Locate the cell with the specified text and output its (X, Y) center coordinate. 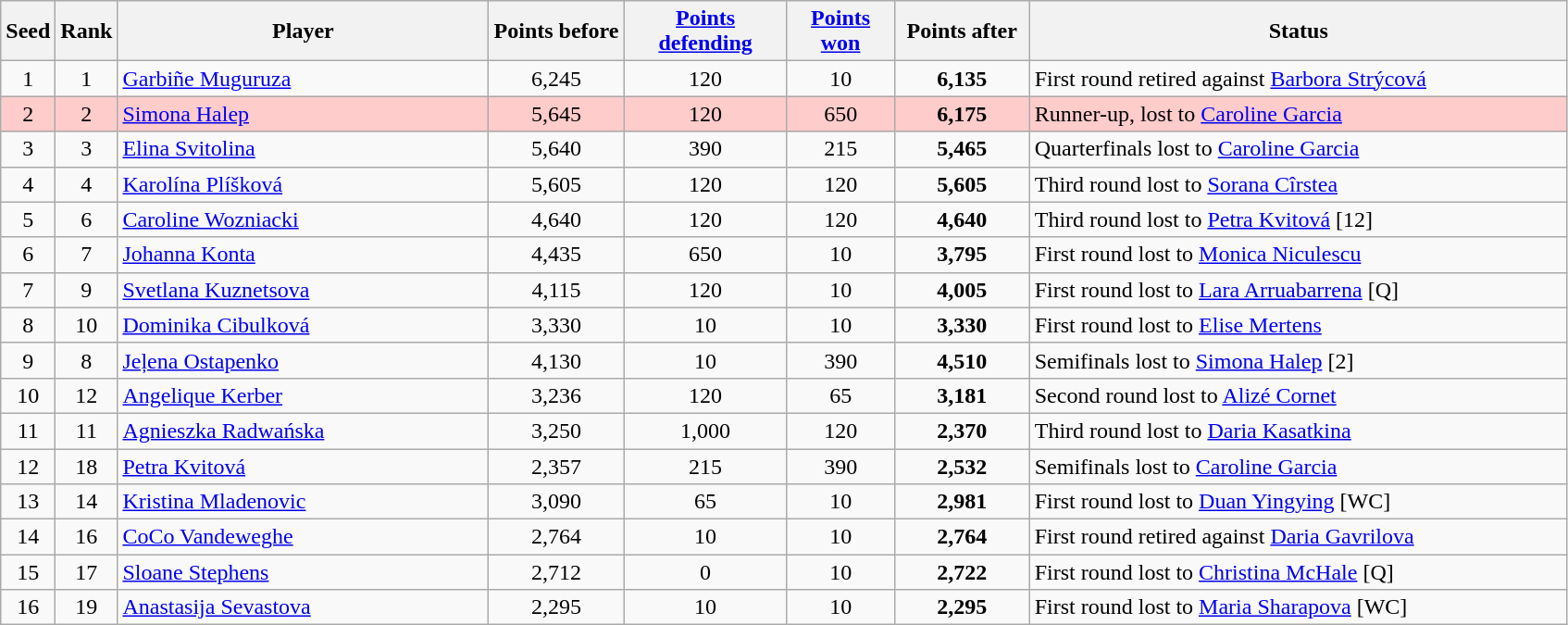
1,000 (705, 431)
17 (87, 572)
2,370 (962, 431)
13 (28, 502)
CoCo Vandeweghe (304, 537)
3,236 (556, 395)
3,795 (962, 255)
Rank (87, 31)
4,435 (556, 255)
3,181 (962, 395)
5,645 (556, 114)
6,175 (962, 114)
Status (1298, 31)
Points defending (705, 31)
Third round lost to Daria Kasatkina (1298, 431)
First round lost to Duan Yingying [WC] (1298, 502)
5,640 (556, 149)
Anastasija Sevastova (304, 607)
Points before (556, 31)
15 (28, 572)
2,532 (962, 466)
Runner-up, lost to Caroline Garcia (1298, 114)
6,245 (556, 79)
Points won (840, 31)
Kristina Mladenovic (304, 502)
Points after (962, 31)
Third round lost to Sorana Cîrstea (1298, 184)
Angelique Kerber (304, 395)
2,981 (962, 502)
Elina Svitolina (304, 149)
0 (705, 572)
5,465 (962, 149)
Jeļena Ostapenko (304, 360)
2,357 (556, 466)
Simona Halep (304, 114)
2,712 (556, 572)
Semifinals lost to Simona Halep [2] (1298, 360)
Caroline Wozniacki (304, 219)
Karolína Plíšková (304, 184)
4,130 (556, 360)
Johanna Konta (304, 255)
4,005 (962, 290)
Agnieszka Radwańska (304, 431)
Dominika Cibulková (304, 325)
Garbiñe Muguruza (304, 79)
5 (28, 219)
4,115 (556, 290)
3,090 (556, 502)
3,250 (556, 431)
Sloane Stephens (304, 572)
Svetlana Kuznetsova (304, 290)
First round lost to Monica Niculescu (1298, 255)
Petra Kvitová (304, 466)
19 (87, 607)
First round lost to Lara Arruabarrena [Q] (1298, 290)
Player (304, 31)
4,510 (962, 360)
Quarterfinals lost to Caroline Garcia (1298, 149)
First round lost to Christina McHale [Q] (1298, 572)
First round retired against Daria Gavrilova (1298, 537)
Second round lost to Alizé Cornet (1298, 395)
Semifinals lost to Caroline Garcia (1298, 466)
First round lost to Maria Sharapova [WC] (1298, 607)
2,722 (962, 572)
6,135 (962, 79)
Seed (28, 31)
First round lost to Elise Mertens (1298, 325)
18 (87, 466)
Third round lost to Petra Kvitová [12] (1298, 219)
First round retired against Barbora Strýcová (1298, 79)
